Provide the (x, y) coordinate of the cell's center where the given text is located.  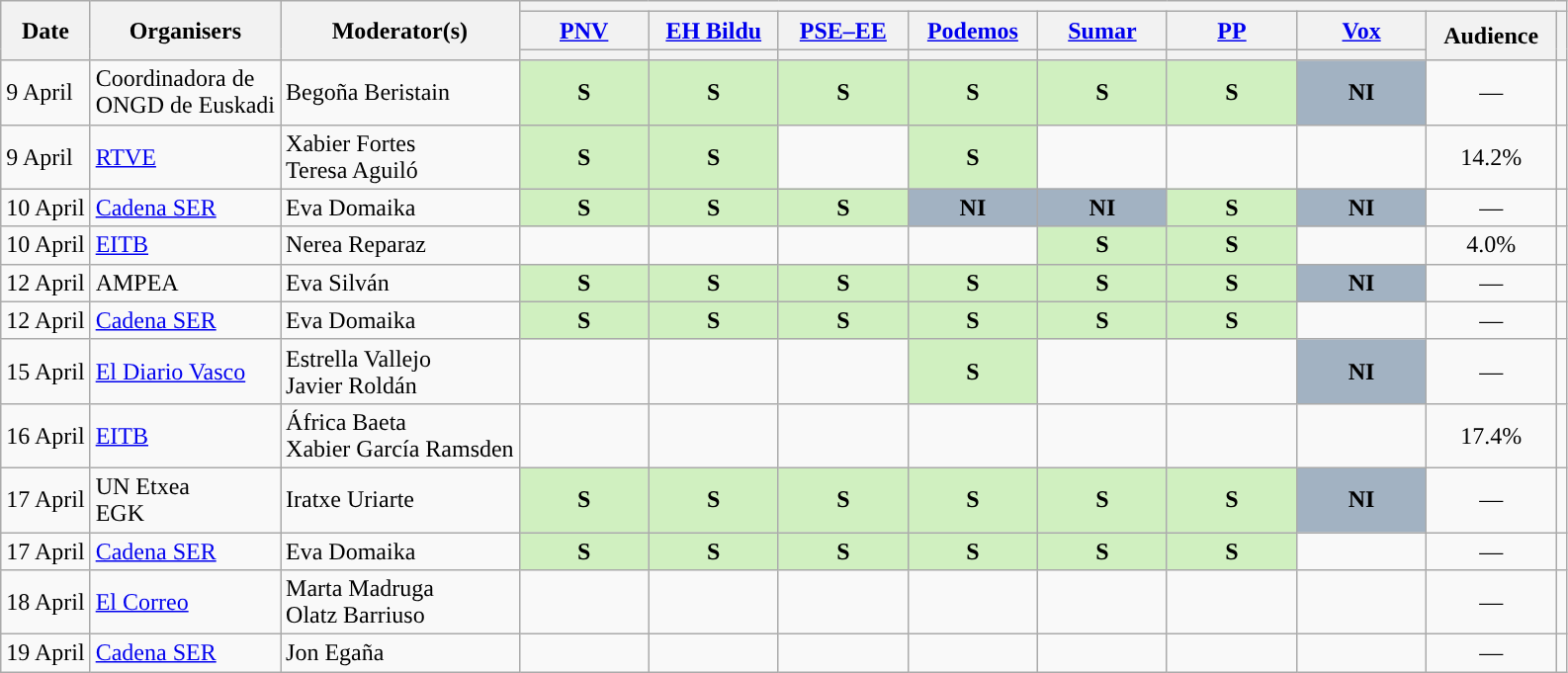
RTVE (185, 156)
Vox (1362, 31)
Estrella VallejoJavier Roldán (400, 372)
África BaetaXabier García Ramsden (400, 435)
PNV (583, 31)
Audience (1491, 36)
Coordinadora deONGD de Euskadi (185, 93)
Moderator(s) (400, 31)
Organisers (185, 31)
Marta MadrugaOlatz Barriuso (400, 603)
Iratxe Uriarte (400, 500)
Podemos (973, 31)
EH Bildu (714, 31)
Xabier FortesTeresa Aguiló (400, 156)
18 April (45, 603)
Date (45, 31)
Sumar (1101, 31)
15 April (45, 372)
14.2% (1491, 156)
19 April (45, 653)
4.0% (1491, 245)
16 April (45, 435)
PP (1232, 31)
PSE–EE (842, 31)
Jon Egaña (400, 653)
Begoña Beristain (400, 93)
UN EtxeaEGK (185, 500)
Nerea Reparaz (400, 245)
El Diario Vasco (185, 372)
El Correo (185, 603)
AMPEA (185, 283)
17.4% (1491, 435)
Eva Silván (400, 283)
